Return the (X, Y) coordinate for the center point of the cell that contains the specified text.  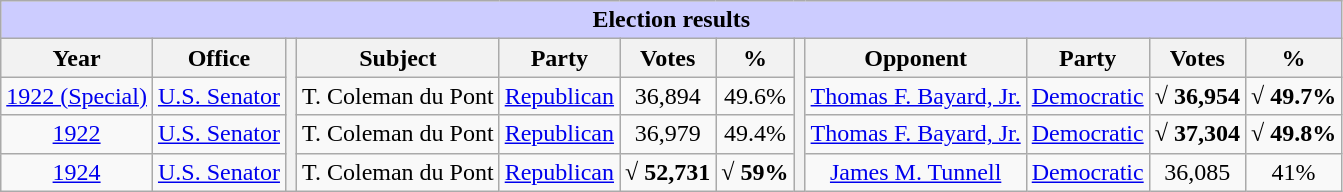
49.4% (755, 134)
Year (77, 58)
James M. Tunnell (916, 172)
√ 52,731 (668, 172)
49.6% (755, 96)
Opponent (916, 58)
41% (1293, 172)
√ 36,954 (1197, 96)
Office (218, 58)
Subject (398, 58)
Election results (672, 20)
√ 59% (755, 172)
1924 (77, 172)
1922 (77, 134)
√ 49.8% (1293, 134)
1922 (Special) (77, 96)
36,085 (1197, 172)
√ 49.7% (1293, 96)
36,979 (668, 134)
√ 37,304 (1197, 134)
36,894 (668, 96)
